Pinpoint the cell where the given text exists, returning its [X, Y] midpoint coordinate. 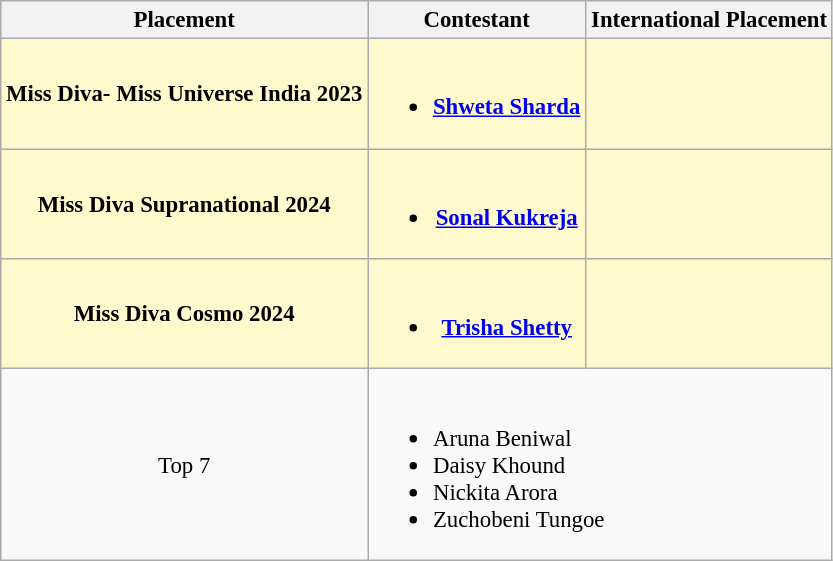
Aruna BeniwalDaisy KhoundNickita AroraZuchobeni Tungoe [600, 464]
Miss Diva Cosmo 2024 [184, 314]
Miss Diva- Miss Universe India 2023 [184, 94]
International Placement [710, 20]
Placement [184, 20]
Shweta Sharda [477, 94]
Sonal Kukreja [477, 204]
Trisha Shetty [477, 314]
Contestant [477, 20]
Top 7 [184, 464]
Miss Diva Supranational 2024 [184, 204]
